Output the [X, Y] coordinate of the center of the cell containing the given text.  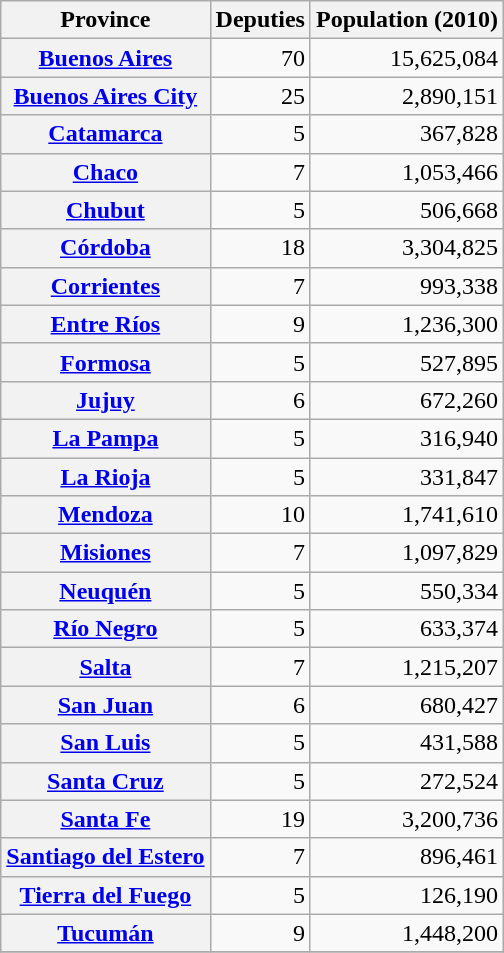
Chubut [106, 210]
Entre Ríos [106, 324]
19 [260, 819]
367,828 [406, 134]
896,461 [406, 857]
Río Negro [106, 629]
San Luis [106, 743]
25 [260, 96]
Catamarca [106, 134]
Buenos Aires City [106, 96]
3,200,736 [406, 819]
316,940 [406, 438]
550,334 [406, 591]
70 [260, 58]
Buenos Aires [106, 58]
126,190 [406, 895]
Misiones [106, 553]
Neuquén [106, 591]
Salta [106, 667]
15,625,084 [406, 58]
La Rioja [106, 477]
Santa Fe [106, 819]
993,338 [406, 286]
272,524 [406, 781]
672,260 [406, 400]
Province [106, 20]
Tierra del Fuego [106, 895]
Population (2010) [406, 20]
3,304,825 [406, 248]
506,668 [406, 210]
Mendoza [106, 515]
1,448,200 [406, 933]
Jujuy [106, 400]
Corrientes [106, 286]
Santa Cruz [106, 781]
Córdoba [106, 248]
633,374 [406, 629]
10 [260, 515]
431,588 [406, 743]
2,890,151 [406, 96]
Deputies [260, 20]
18 [260, 248]
Santiago del Estero [106, 857]
1,097,829 [406, 553]
Formosa [106, 362]
527,895 [406, 362]
1,236,300 [406, 324]
331,847 [406, 477]
1,215,207 [406, 667]
San Juan [106, 705]
Chaco [106, 172]
1,741,610 [406, 515]
1,053,466 [406, 172]
Tucumán [106, 933]
La Pampa [106, 438]
680,427 [406, 705]
